Pinpoint the cell where the given text exists, returning its (x, y) midpoint coordinate. 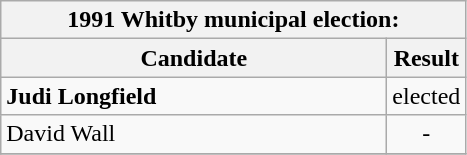
elected (426, 96)
Judi Longfield (194, 96)
Candidate (194, 58)
David Wall (194, 134)
Result (426, 58)
- (426, 134)
1991 Whitby municipal election: (234, 20)
